Output the (x, y) coordinate of the center of the cell containing the given text.  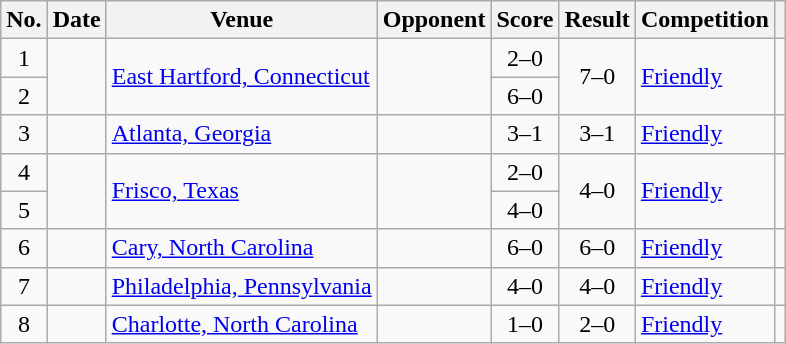
Date (76, 20)
1–0 (525, 324)
Frisco, Texas (242, 191)
Atlanta, Georgia (242, 134)
2 (24, 96)
Philadelphia, Pennsylvania (242, 286)
3 (24, 134)
6 (24, 248)
5 (24, 210)
Opponent (434, 20)
8 (24, 324)
Charlotte, North Carolina (242, 324)
1 (24, 58)
East Hartford, Connecticut (242, 77)
7–0 (597, 77)
4 (24, 172)
Cary, North Carolina (242, 248)
Score (525, 20)
Venue (242, 20)
7 (24, 286)
Result (597, 20)
Competition (704, 20)
No. (24, 20)
